Extract the (X, Y) coordinate from the center of the cell holding the provided text.  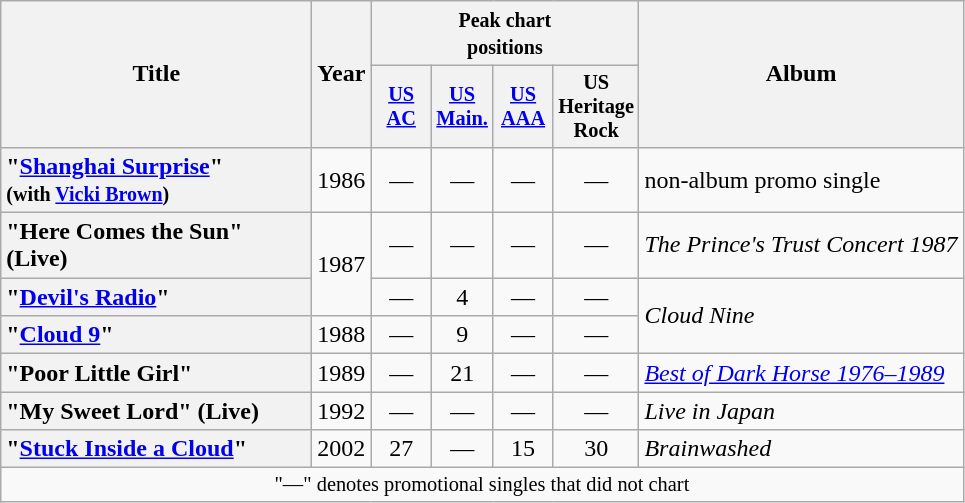
1989 (342, 373)
4 (462, 297)
USMain. (462, 107)
Cloud Nine (801, 316)
1986 (342, 180)
Best of Dark Horse 1976–1989 (801, 373)
27 (402, 449)
9 (462, 335)
non-album promo single (801, 180)
Title (156, 74)
1992 (342, 411)
1988 (342, 335)
"Shanghai Surprise" (with Vicki Brown) (156, 180)
The Prince's Trust Concert 1987 (801, 246)
2002 (342, 449)
Live in Japan (801, 411)
"Here Comes the Sun" (Live) (156, 246)
30 (596, 449)
Album (801, 74)
"—" denotes promotional singles that did not chart (482, 485)
21 (462, 373)
USAAA (524, 107)
"My Sweet Lord" (Live) (156, 411)
USAC (402, 107)
1987 (342, 264)
"Poor Little Girl" (156, 373)
15 (524, 449)
"Cloud 9" (156, 335)
USHeritageRock (596, 107)
Peak chartpositions (505, 34)
"Stuck Inside a Cloud" (156, 449)
Year (342, 74)
Brainwashed (801, 449)
"Devil's Radio" (156, 297)
